Return the (x, y) coordinate for the center point of the cell that contains the specified text.  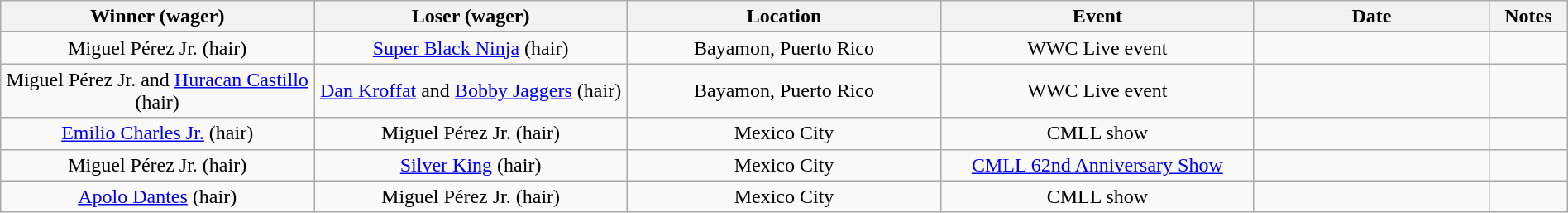
Location (784, 17)
Loser (wager) (471, 17)
Silver King (hair) (471, 165)
Emilio Charles Jr. (hair) (157, 133)
Apolo Dantes (hair) (157, 196)
CMLL 62nd Anniversary Show (1097, 165)
Notes (1528, 17)
Winner (wager) (157, 17)
Date (1371, 17)
Dan Kroffat and Bobby Jaggers (hair) (471, 91)
Super Black Ninja (hair) (471, 48)
Miguel Pérez Jr. and Huracan Castillo (hair) (157, 91)
Event (1097, 17)
